Pinpoint the cell where the given text exists, returning its [x, y] midpoint coordinate. 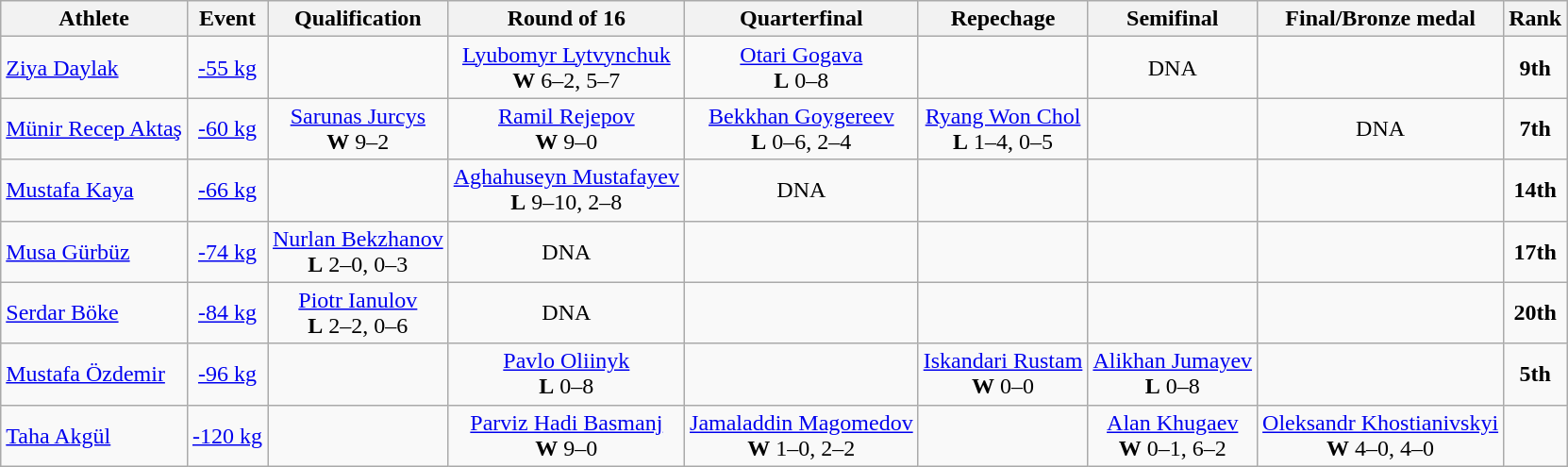
Qualification [359, 19]
Oleksandr KhostianivskyiW 4–0, 4–0 [1381, 436]
Event [226, 19]
Ryang Won CholL 1–4, 0–5 [1003, 128]
-120 kg [226, 436]
Alan KhugaevW 0–1, 6–2 [1173, 436]
Serdar Böke [94, 313]
5th [1536, 374]
-60 kg [226, 128]
9th [1536, 68]
Mustafa Özdemir [94, 374]
Aghahuseyn MustafayevL 9–10, 2–8 [566, 191]
17th [1536, 251]
Round of 16 [566, 19]
Athlete [94, 19]
Final/Bronze medal [1381, 19]
Ziya Daylak [94, 68]
Parviz Hadi BasmanjW 9–0 [566, 436]
7th [1536, 128]
Bekkhan GoygereevL 0–6, 2–4 [802, 128]
-74 kg [226, 251]
Pavlo OliinykL 0–8 [566, 374]
Piotr IanulovL 2–2, 0–6 [359, 313]
Rank [1536, 19]
Mustafa Kaya [94, 191]
Ramil RejepovW 9–0 [566, 128]
Semifinal [1173, 19]
-84 kg [226, 313]
Otari GogavaL 0–8 [802, 68]
Iskandari RustamW 0–0 [1003, 374]
Repechage [1003, 19]
-66 kg [226, 191]
Sarunas JurcysW 9–2 [359, 128]
Alikhan JumayevL 0–8 [1173, 374]
14th [1536, 191]
20th [1536, 313]
-96 kg [226, 374]
Musa Gürbüz [94, 251]
Quarterfinal [802, 19]
Münir Recep Aktaş [94, 128]
Taha Akgül [94, 436]
-55 kg [226, 68]
Lyubomyr LytvynchukW 6–2, 5–7 [566, 68]
Jamaladdin MagomedovW 1–0, 2–2 [802, 436]
Nurlan BekzhanovL 2–0, 0–3 [359, 251]
